Locate the cell with the specified text and output its (X, Y) center coordinate. 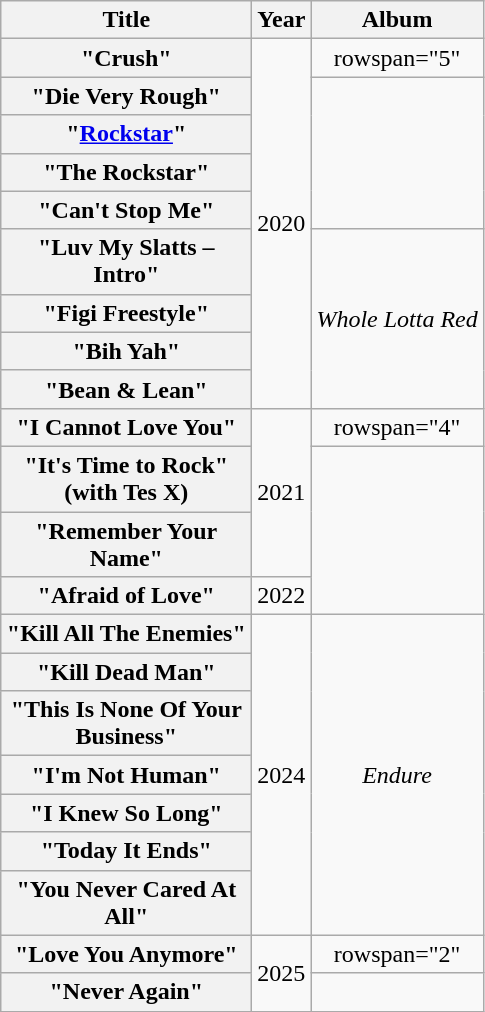
Album (397, 20)
"Can't Stop Me" (126, 210)
Title (126, 20)
Whole Lotta Red (397, 318)
rowspan="2" (397, 954)
"Remember Your Name" (126, 544)
"Figi Freestyle" (126, 313)
"I Knew So Long" (126, 813)
rowspan="5" (397, 58)
Endure (397, 775)
"The Rockstar" (126, 172)
rowspan="4" (397, 427)
"You Never Cared At All" (126, 902)
"Rockstar" (126, 134)
"Kill All The Enemies" (126, 634)
"Die Very Rough" (126, 96)
"Afraid of Love" (126, 596)
"It's Time to Rock"(with Tes X) (126, 478)
"I Cannot Love You" (126, 427)
"Bih Yah" (126, 351)
2022 (282, 596)
"Bean & Lean" (126, 389)
"Kill Dead Man" (126, 672)
"Never Again" (126, 992)
"Love You Anymore" (126, 954)
"Today It Ends" (126, 851)
2025 (282, 973)
2021 (282, 492)
Year (282, 20)
"I'm Not Human" (126, 775)
"This Is None Of Your Business" (126, 724)
"Crush" (126, 58)
"Luv My Slatts – Intro" (126, 262)
2024 (282, 775)
2020 (282, 224)
